Determine the [X, Y] coordinate at the center of the cell enclosing the given text.  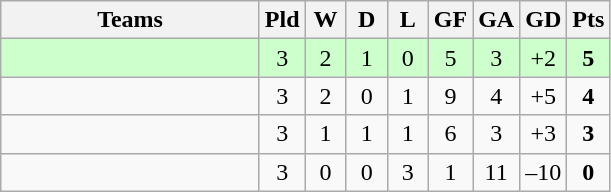
9 [450, 96]
GF [450, 20]
D [366, 20]
GD [544, 20]
Teams [130, 20]
Pld [282, 20]
GA [496, 20]
+3 [544, 134]
Pts [588, 20]
L [408, 20]
6 [450, 134]
11 [496, 172]
W [326, 20]
+5 [544, 96]
–10 [544, 172]
+2 [544, 58]
